Search for the cell housing the specified text and yield its (x, y) center coordinate. 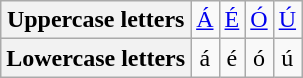
Uppercase letters (96, 20)
ú (287, 58)
Lowercase letters (96, 58)
Á (205, 20)
É (232, 20)
Ú (287, 20)
á (205, 58)
Ó (259, 20)
ó (259, 58)
é (232, 58)
